From the cell containing the given text, extract its center point as (x, y) coordinate. 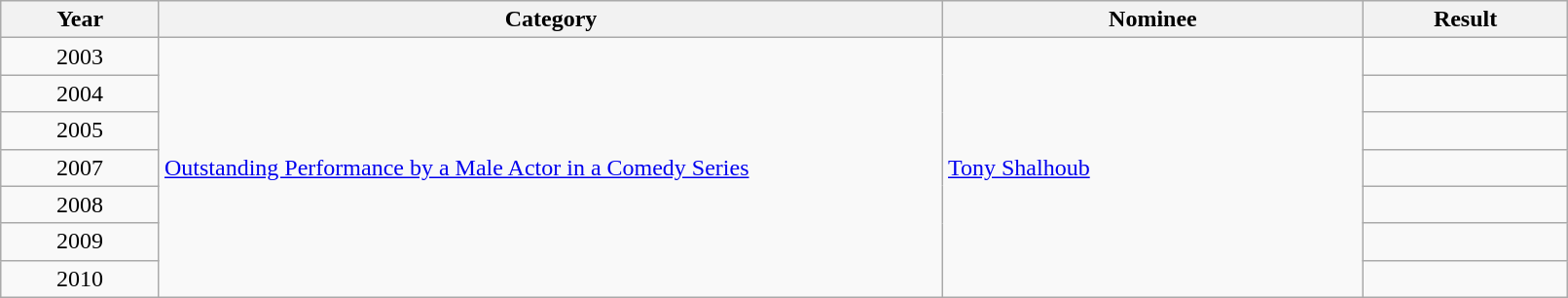
2005 (80, 130)
2010 (80, 279)
2003 (80, 56)
Tony Shalhoub (1153, 168)
Result (1466, 19)
2007 (80, 168)
2008 (80, 205)
2009 (80, 242)
Outstanding Performance by a Male Actor in a Comedy Series (551, 168)
Nominee (1153, 19)
Year (80, 19)
2004 (80, 93)
Category (551, 19)
